Search for the cell housing the specified text and yield its (x, y) center coordinate. 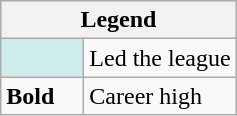
Led the league (160, 58)
Career high (160, 96)
Bold (42, 96)
Legend (118, 20)
